Pinpoint the cell where the given text exists, returning its (x, y) midpoint coordinate. 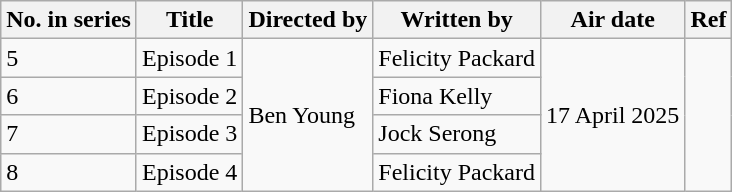
8 (69, 172)
Episode 1 (189, 58)
Episode 3 (189, 134)
Episode 2 (189, 96)
Directed by (308, 20)
Written by (457, 20)
Air date (612, 20)
Ref (708, 20)
Jock Serong (457, 134)
No. in series (69, 20)
Ben Young (308, 115)
Fiona Kelly (457, 96)
6 (69, 96)
7 (69, 134)
5 (69, 58)
Episode 4 (189, 172)
17 April 2025 (612, 115)
Title (189, 20)
